Extract the [X, Y] coordinate from the center of the cell holding the provided text.  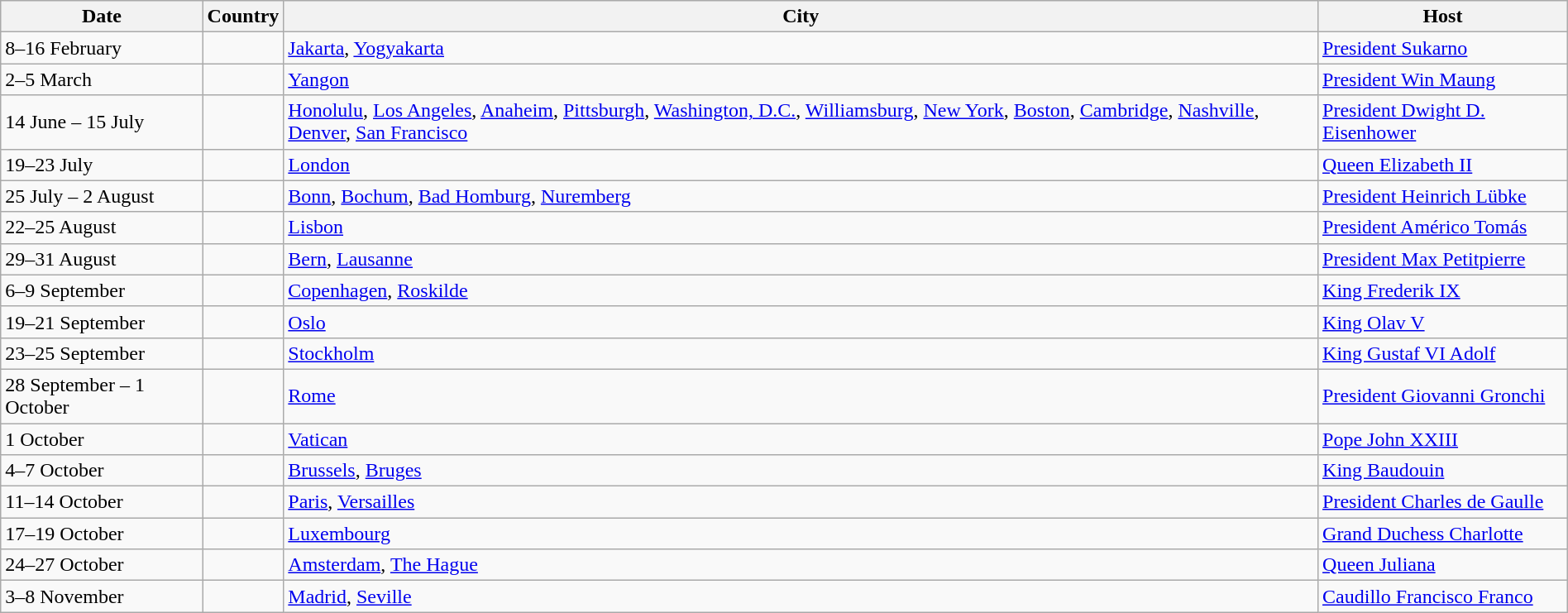
Jakarta, Yogyakarta [801, 48]
1 October [102, 439]
President Heinrich Lübke [1443, 196]
14 June – 15 July [102, 122]
Paris, Versailles [801, 502]
Honolulu, Los Angeles, Anaheim, Pittsburgh, Washington, D.C., Williamsburg, New York, Boston, Cambridge, Nashville, Denver, San Francisco [801, 122]
King Frederik IX [1443, 290]
23–25 September [102, 353]
King Gustaf VI Adolf [1443, 353]
Country [243, 17]
King Olav V [1443, 322]
Bern, Lausanne [801, 259]
Luxembourg [801, 534]
19–21 September [102, 322]
24–27 October [102, 565]
President Dwight D. Eisenhower [1443, 122]
29–31 August [102, 259]
Caudillo Francisco Franco [1443, 596]
3–8 November [102, 596]
Brussels, Bruges [801, 471]
Host [1443, 17]
Copenhagen, Roskilde [801, 290]
22–25 August [102, 227]
President Giovanni Gronchi [1443, 395]
President Sukarno [1443, 48]
President Américo Tomás [1443, 227]
Lisbon [801, 227]
11–14 October [102, 502]
President Max Petitpierre [1443, 259]
Madrid, Seville [801, 596]
Queen Juliana [1443, 565]
2–5 March [102, 79]
City [801, 17]
28 September – 1 October [102, 395]
19–23 July [102, 165]
Rome [801, 395]
President Win Maung [1443, 79]
17–19 October [102, 534]
Grand Duchess Charlotte [1443, 534]
Yangon [801, 79]
4–7 October [102, 471]
Queen Elizabeth II [1443, 165]
25 July – 2 August [102, 196]
Bonn, Bochum, Bad Homburg, Nuremberg [801, 196]
Date [102, 17]
Vatican [801, 439]
Oslo [801, 322]
Stockholm [801, 353]
Pope John XXIII [1443, 439]
King Baudouin [1443, 471]
Amsterdam, The Hague [801, 565]
London [801, 165]
President Charles de Gaulle [1443, 502]
8–16 February [102, 48]
6–9 September [102, 290]
